Provide the (x, y) coordinate of the cell's center where the given text is located.  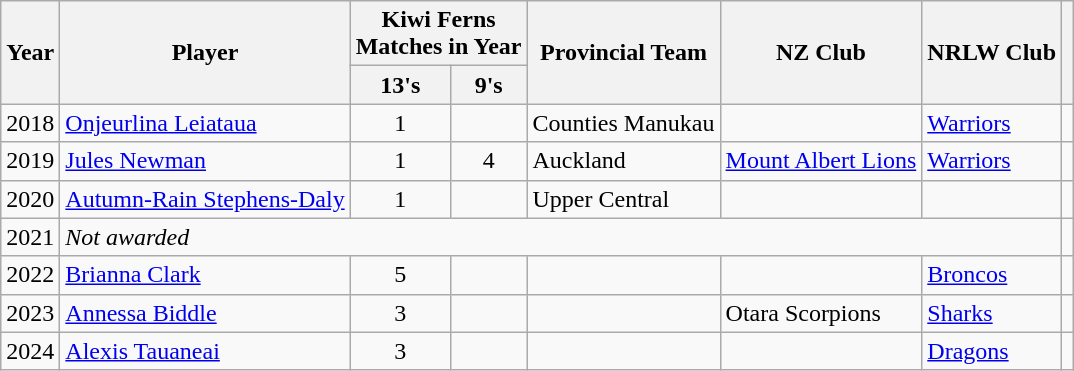
Brianna Clark (205, 275)
2018 (30, 123)
Player (205, 52)
NZ Club (821, 52)
Annessa Biddle (205, 313)
Mount Albert Lions (821, 161)
Alexis Tauaneai (205, 351)
Sharks (992, 313)
4 (488, 161)
2022 (30, 275)
13's (400, 85)
Auckland (624, 161)
Dragons (992, 351)
Autumn-Rain Stephens-Daly (205, 199)
Year (30, 52)
Upper Central (624, 199)
Provincial Team (624, 52)
2023 (30, 313)
5 (400, 275)
2021 (30, 237)
Onjeurlina Leiataua (205, 123)
Jules Newman (205, 161)
Broncos (992, 275)
Counties Manukau (624, 123)
2019 (30, 161)
2024 (30, 351)
2020 (30, 199)
9's (488, 85)
Not awarded (561, 237)
Otara Scorpions (821, 313)
Kiwi FernsMatches in Year (438, 34)
NRLW Club (992, 52)
